Search for the cell housing the specified text and yield its [X, Y] center coordinate. 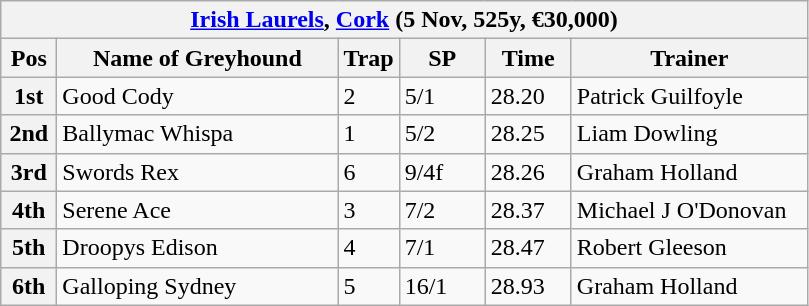
9/4f [442, 172]
16/1 [442, 286]
Patrick Guilfoyle [689, 96]
Robert Gleeson [689, 248]
1st [29, 96]
2nd [29, 134]
5/1 [442, 96]
Irish Laurels, Cork (5 Nov, 525y, €30,000) [404, 20]
5 [368, 286]
Michael J O'Donovan [689, 210]
28.37 [528, 210]
5th [29, 248]
Good Cody [198, 96]
1 [368, 134]
7/2 [442, 210]
28.47 [528, 248]
Trap [368, 58]
Name of Greyhound [198, 58]
Droopys Edison [198, 248]
SP [442, 58]
2 [368, 96]
3 [368, 210]
Galloping Sydney [198, 286]
3rd [29, 172]
4 [368, 248]
4th [29, 210]
Time [528, 58]
28.20 [528, 96]
6th [29, 286]
28.25 [528, 134]
Serene Ace [198, 210]
7/1 [442, 248]
Swords Rex [198, 172]
28.93 [528, 286]
28.26 [528, 172]
Trainer [689, 58]
5/2 [442, 134]
Ballymac Whispa [198, 134]
Pos [29, 58]
Liam Dowling [689, 134]
6 [368, 172]
